Locate the cell with the specified text and output its (x, y) center coordinate. 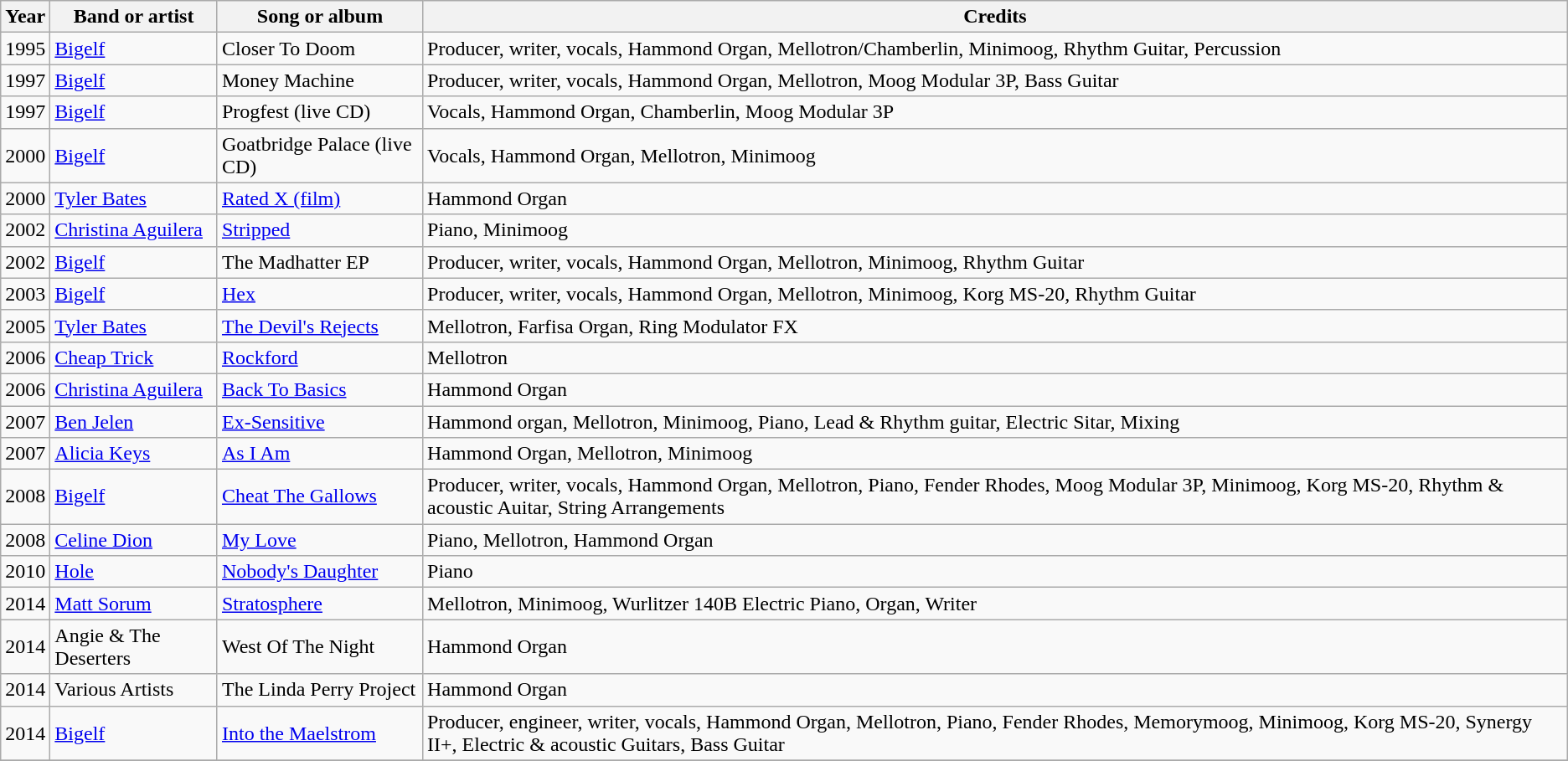
Vocals, Hammond Organ, Mellotron, Minimoog (995, 156)
As I Am (320, 454)
Mellotron, Farfisa Organ, Ring Modulator FX (995, 326)
Song or album (320, 17)
The Madhatter EP (320, 262)
Hex (320, 294)
Matt Sorum (134, 604)
Producer, writer, vocals, Hammond Organ, Mellotron/Chamberlin, Minimoog, Rhythm Guitar, Percussion (995, 49)
Rated X (film) (320, 198)
Mellotron (995, 357)
Angie & The Deserters (134, 646)
Vocals, Hammond Organ, Chamberlin, Moog Modular 3P (995, 112)
1995 (25, 49)
Ben Jelen (134, 421)
Hammond Organ, Mellotron, Minimoog (995, 454)
Ex-Sensitive (320, 421)
The Linda Perry Project (320, 690)
Nobody's Daughter (320, 572)
Producer, writer, vocals, Hammond Organ, Mellotron, Minimoog, Rhythm Guitar (995, 262)
Into the Maelstrom (320, 733)
Cheat The Gallows (320, 497)
Rockford (320, 357)
Celine Dion (134, 540)
Band or artist (134, 17)
Piano, Mellotron, Hammond Organ (995, 540)
My Love (320, 540)
Producer, writer, vocals, Hammond Organ, Mellotron, Moog Modular 3P, Bass Guitar (995, 80)
Piano, Minimoog (995, 230)
Cheap Trick (134, 357)
West Of The Night (320, 646)
2003 (25, 294)
Various Artists (134, 690)
Hammond organ, Mellotron, Minimoog, Piano, Lead & Rhythm guitar, Electric Sitar, Mixing (995, 421)
The Devil's Rejects (320, 326)
2010 (25, 572)
Credits (995, 17)
Goatbridge Palace (live CD) (320, 156)
2005 (25, 326)
Piano (995, 572)
Money Machine (320, 80)
Mellotron, Minimoog, Wurlitzer 140B Electric Piano, Organ, Writer (995, 604)
Progfest (live CD) (320, 112)
Closer To Doom (320, 49)
Producer, writer, vocals, Hammond Organ, Mellotron, Minimoog, Korg MS-20, Rhythm Guitar (995, 294)
Stratosphere (320, 604)
Hole (134, 572)
Alicia Keys (134, 454)
Back To Basics (320, 389)
Year (25, 17)
Stripped (320, 230)
